Search for the cell housing the specified text and yield its [x, y] center coordinate. 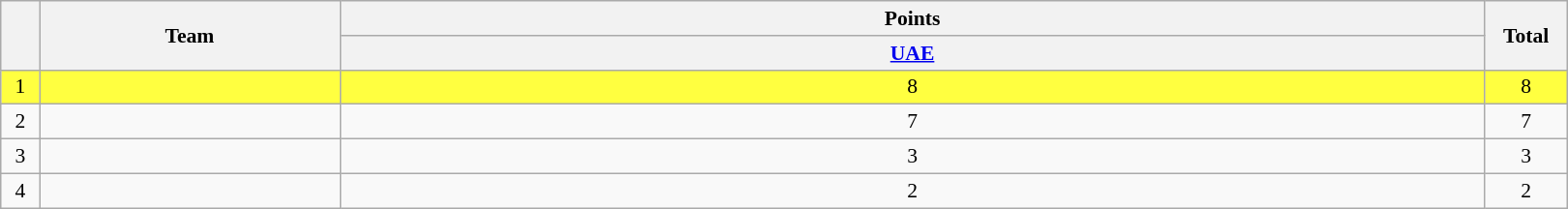
4 [20, 191]
Points [912, 18]
1 [20, 87]
Team [190, 35]
UAE [912, 53]
Total [1525, 35]
